From the cell containing the given text, extract its center point as (x, y) coordinate. 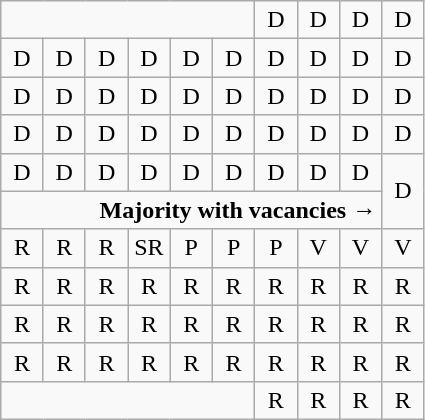
Majority with vacancies → (192, 210)
SR (149, 248)
